Detect which cell encompasses the target text, then output its (x, y) center coordinate. 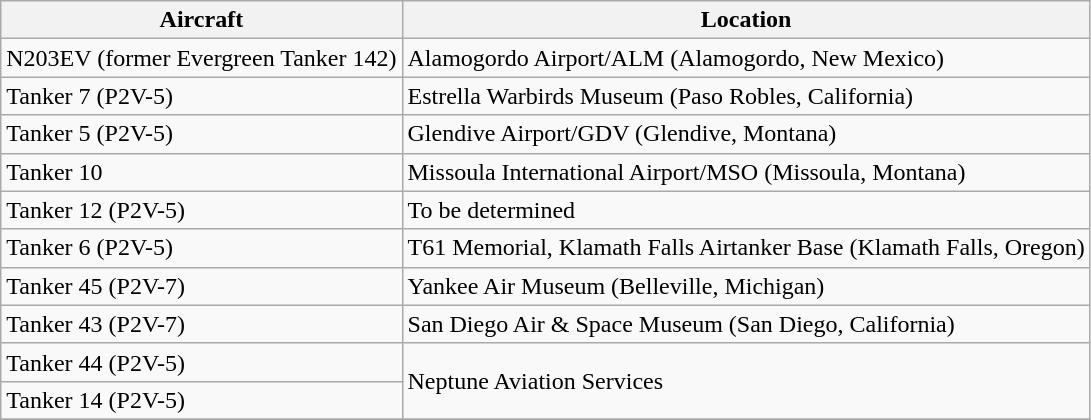
Neptune Aviation Services (746, 381)
Glendive Airport/GDV (Glendive, Montana) (746, 134)
N203EV (former Evergreen Tanker 142) (202, 58)
Tanker 14 (P2V-5) (202, 400)
Tanker 10 (202, 172)
T61 Memorial, Klamath Falls Airtanker Base (Klamath Falls, Oregon) (746, 248)
Tanker 44 (P2V-5) (202, 362)
Tanker 6 (P2V-5) (202, 248)
Aircraft (202, 20)
Alamogordo Airport/ALM (Alamogordo, New Mexico) (746, 58)
Missoula International Airport/MSO (Missoula, Montana) (746, 172)
Tanker 12 (P2V-5) (202, 210)
Tanker 45 (P2V-7) (202, 286)
To be determined (746, 210)
Location (746, 20)
Yankee Air Museum (Belleville, Michigan) (746, 286)
Tanker 7 (P2V-5) (202, 96)
Tanker 5 (P2V-5) (202, 134)
Estrella Warbirds Museum (Paso Robles, California) (746, 96)
Tanker 43 (P2V-7) (202, 324)
San Diego Air & Space Museum (San Diego, California) (746, 324)
